Capture the cell that displays the provided text and extract its (X, Y) central coordinate. 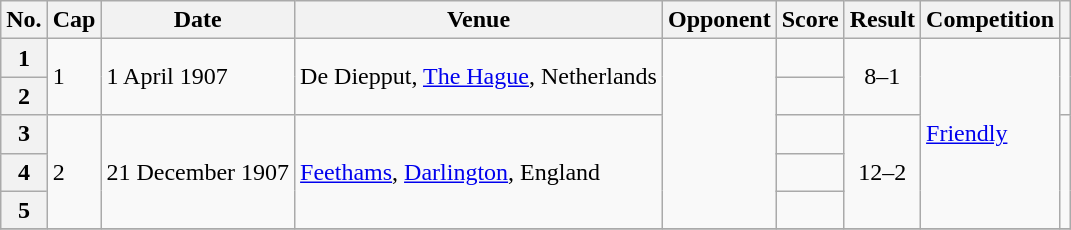
21 December 1907 (198, 172)
3 (24, 134)
Friendly (990, 134)
1 April 1907 (198, 77)
Score (810, 20)
Date (198, 20)
8–1 (882, 77)
5 (24, 210)
Venue (479, 20)
Cap (74, 20)
Competition (990, 20)
Feethams, Darlington, England (479, 172)
No. (24, 20)
De Diepput, The Hague, Netherlands (479, 77)
Opponent (719, 20)
12–2 (882, 172)
4 (24, 172)
Result (882, 20)
